Return (X, Y) of the center of cell containing provided text 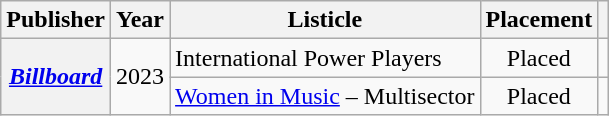
International Power Players (325, 58)
Women in Music – Multisector (325, 96)
Listicle (325, 20)
Billboard (56, 77)
Placement (539, 20)
Year (140, 20)
2023 (140, 77)
Publisher (56, 20)
